Identify which cell holds the provided text, then report its [x, y] central coordinate. 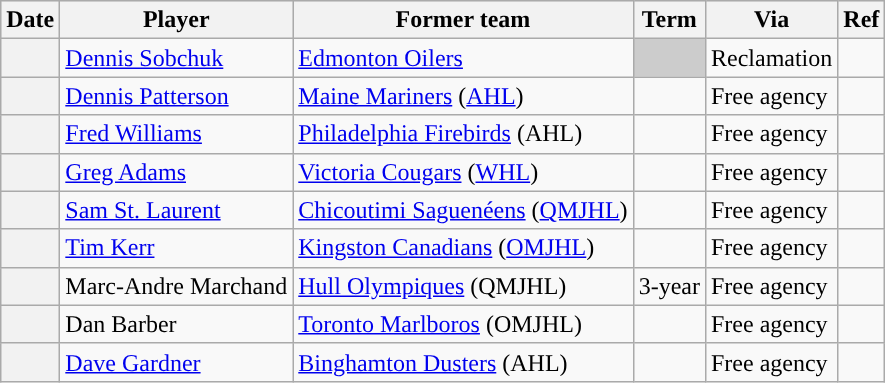
Former team [463, 20]
Dave Gardner [176, 362]
Victoria Cougars (WHL) [463, 172]
Chicoutimi Saguenéens (QMJHL) [463, 210]
Sam St. Laurent [176, 210]
Philadelphia Firebirds (AHL) [463, 134]
Hull Olympiques (QMJHL) [463, 286]
Toronto Marlboros (OMJHL) [463, 324]
Maine Mariners (AHL) [463, 96]
Tim Kerr [176, 248]
Reclamation [771, 58]
Date [30, 20]
Player [176, 20]
Marc-Andre Marchand [176, 286]
Dennis Sobchuk [176, 58]
Binghamton Dusters (AHL) [463, 362]
Kingston Canadians (OMJHL) [463, 248]
Greg Adams [176, 172]
Dennis Patterson [176, 96]
Fred Williams [176, 134]
3-year [669, 286]
Dan Barber [176, 324]
Via [771, 20]
Edmonton Oilers [463, 58]
Ref [862, 20]
Term [669, 20]
